From the cell containing the given text, extract its center point as [x, y] coordinate. 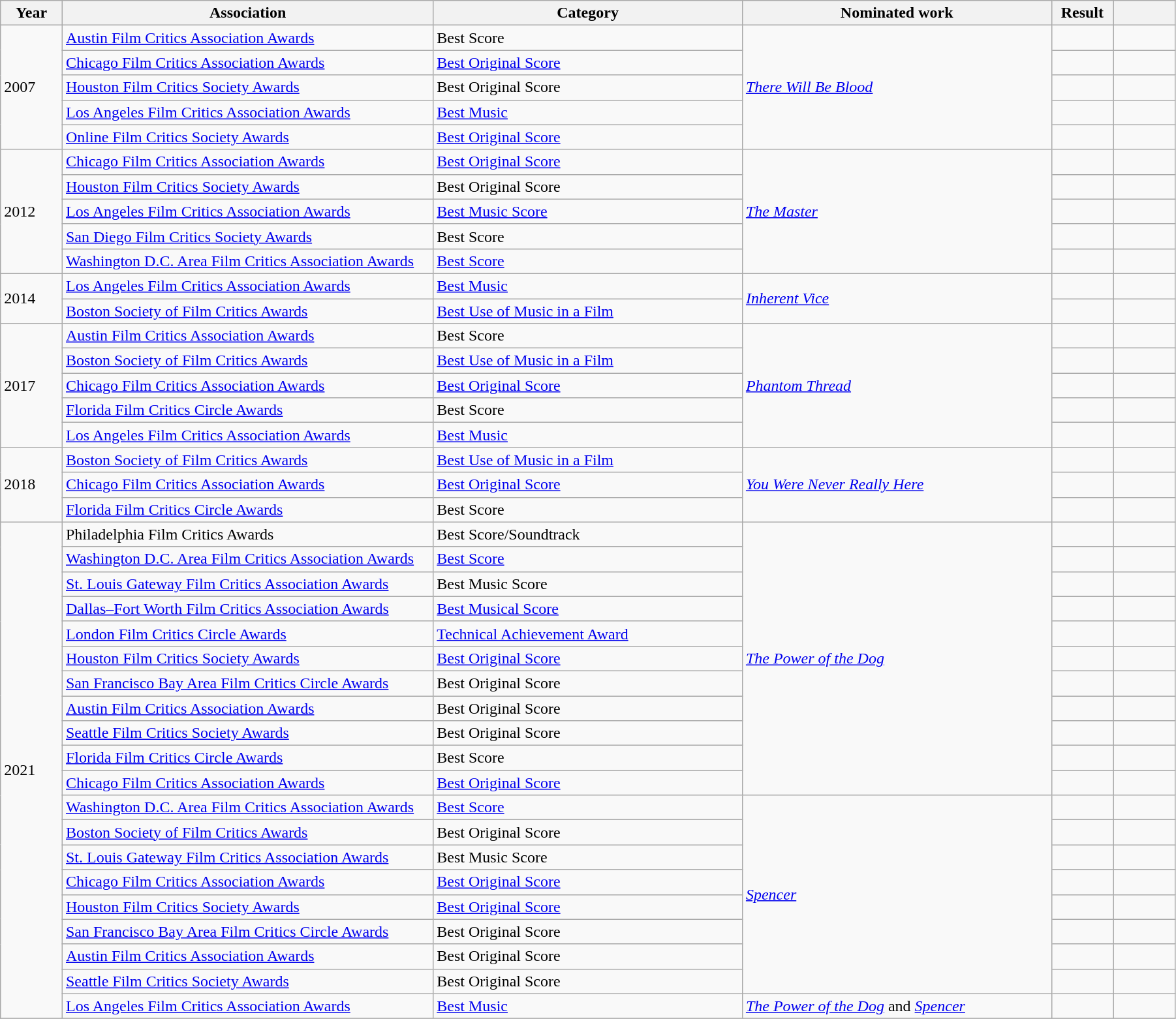
The Power of the Dog [897, 659]
There Will Be Blood [897, 87]
Best Score/Soundtrack [588, 534]
2012 [31, 211]
2017 [31, 386]
Best Musical Score [588, 609]
Nominated work [897, 13]
Online Film Critics Society Awards [247, 137]
2021 [31, 770]
The Master [897, 211]
2007 [31, 87]
London Film Critics Circle Awards [247, 633]
You Were Never Really Here [897, 485]
Inherent Vice [897, 298]
Technical Achievement Award [588, 633]
Phantom Thread [897, 386]
2018 [31, 485]
Result [1082, 13]
Spencer [897, 894]
Philadelphia Film Critics Awards [247, 534]
Dallas–Fort Worth Film Critics Association Awards [247, 609]
San Diego Film Critics Society Awards [247, 236]
Association [247, 13]
Year [31, 13]
2014 [31, 298]
The Power of the Dog and Spencer [897, 1006]
Category [588, 13]
